Identify which cell holds the provided text, then report its (X, Y) central coordinate. 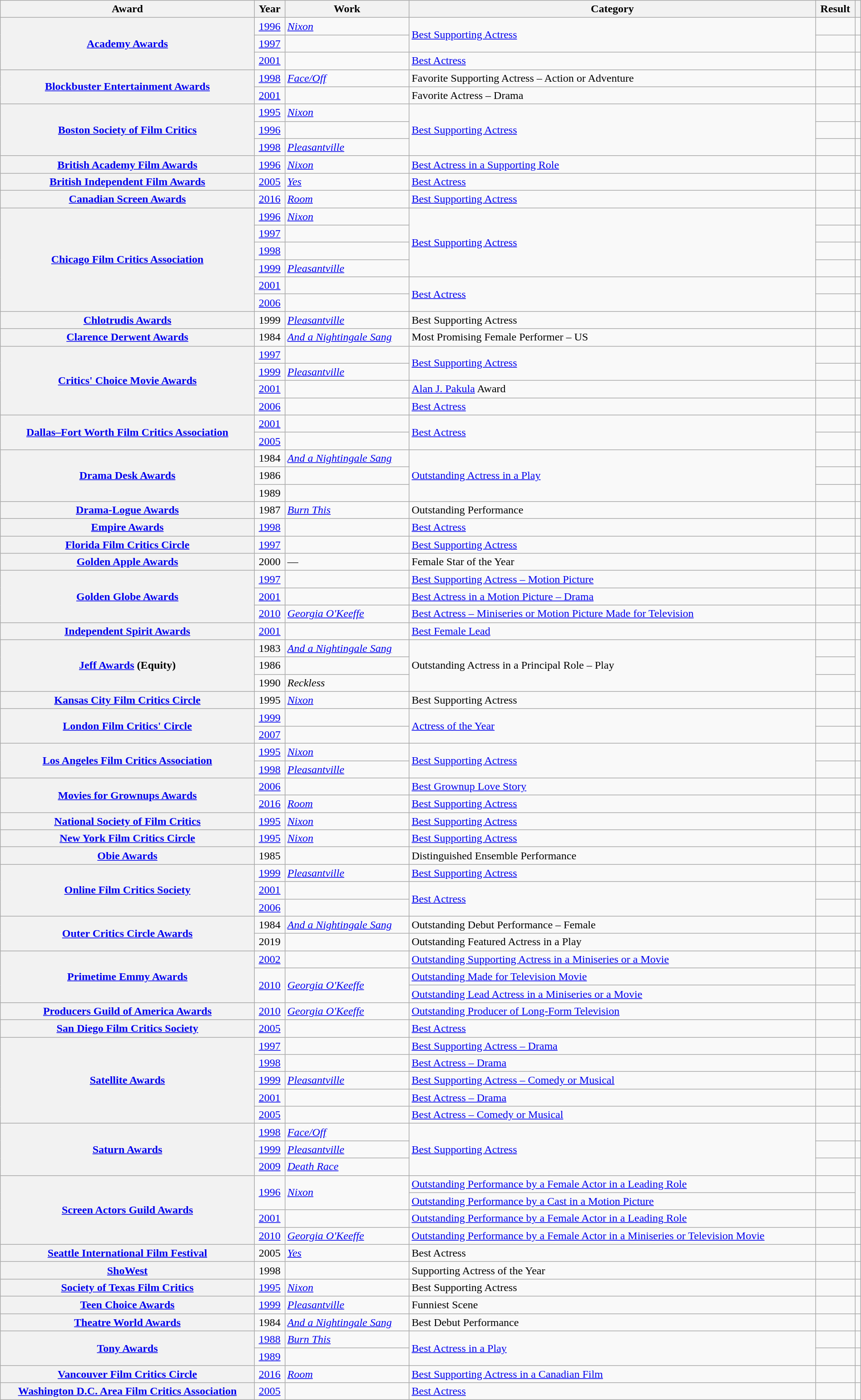
Florida Film Critics Circle (127, 545)
Kansas City Film Critics Circle (127, 700)
National Society of Film Critics (127, 821)
Supporting Actress of the Year (612, 1270)
Teen Choice Awards (127, 1305)
Chicago Film Critics Association (127, 260)
Most Promising Female Performer – US (612, 337)
Dallas–Fort Worth Film Critics Association (127, 432)
2009 (270, 1167)
Best Supporting Actress in a Canadian Film (612, 1374)
Chlotrudis Awards (127, 320)
Best Actress – Miniseries or Motion Picture Made for Television (612, 614)
Saturn Awards (127, 1149)
Category (612, 9)
Result (836, 9)
Blockbuster Entertainment Awards (127, 87)
1990 (270, 683)
Actress of the Year (612, 726)
Obie Awards (127, 856)
Screen Actors Guild Awards (127, 1210)
Funniest Scene (612, 1305)
London Film Critics' Circle (127, 726)
Society of Texas Film Critics (127, 1287)
Satellite Awards (127, 1080)
New York Film Critics Circle (127, 838)
Outstanding Performance (612, 510)
Best Supporting Actress – Motion Picture (612, 579)
Best Actress – Comedy or Musical (612, 1115)
Critics' Choice Movie Awards (127, 380)
Outstanding Actress in a Principal Role – Play (612, 665)
Movies for Grownups Awards (127, 795)
1987 (270, 510)
Jeff Awards (Equity) (127, 665)
Academy Awards (127, 44)
Reckless (347, 683)
Independent Spirit Awards (127, 631)
Producers Guild of America Awards (127, 1011)
Outstanding Debut Performance – Female (612, 925)
1985 (270, 856)
1983 (270, 648)
Outstanding Performance by a Cast in a Motion Picture (612, 1201)
Drama Desk Awards (127, 475)
Golden Apple Awards (127, 562)
Clarence Derwent Awards (127, 337)
Golden Globe Awards (127, 596)
Best Supporting Actress – Drama (612, 1045)
Canadian Screen Awards (127, 199)
Work (347, 9)
Online Film Critics Society (127, 890)
Outstanding Featured Actress in a Play (612, 942)
Best Grownup Love Story (612, 787)
Empire Awards (127, 527)
Outstanding Producer of Long-Form Television (612, 1011)
Outstanding Lead Actress in a Miniseries or a Movie (612, 994)
ShoWest (127, 1270)
Vancouver Film Critics Circle (127, 1374)
Favorite Actress – Drama (612, 95)
Distinguished Ensemble Performance (612, 856)
1988 (270, 1340)
Death Race (347, 1167)
Tony Awards (127, 1348)
Washington D.C. Area Film Critics Association (127, 1391)
Los Angeles Film Critics Association (127, 760)
Best Supporting Actress – Comedy or Musical (612, 1080)
Boston Society of Film Critics (127, 130)
Primetime Emmy Awards (127, 976)
2002 (270, 959)
British Academy Film Awards (127, 164)
2000 (270, 562)
Outer Critics Circle Awards (127, 933)
Award (127, 9)
British Independent Film Awards (127, 182)
Outstanding Made for Television Movie (612, 976)
Best Debut Performance (612, 1322)
Best Actress in a Supporting Role (612, 164)
Best Actress in a Play (612, 1348)
Favorite Supporting Actress – Action or Adventure (612, 78)
— (347, 562)
Outstanding Actress in a Play (612, 475)
Best Actress in a Motion Picture – Drama (612, 596)
Female Star of the Year (612, 562)
Drama-Logue Awards (127, 510)
Year (270, 9)
San Diego Film Critics Society (127, 1028)
Theatre World Awards (127, 1322)
2019 (270, 942)
Outstanding Performance by a Female Actor in a Miniseries or Television Movie (612, 1236)
Alan J. Pakula Award (612, 389)
Outstanding Supporting Actress in a Miniseries or a Movie (612, 959)
Best Female Lead (612, 631)
Seattle International Film Festival (127, 1253)
2007 (270, 735)
